From the cell containing the given text, extract its center point as (X, Y) coordinate. 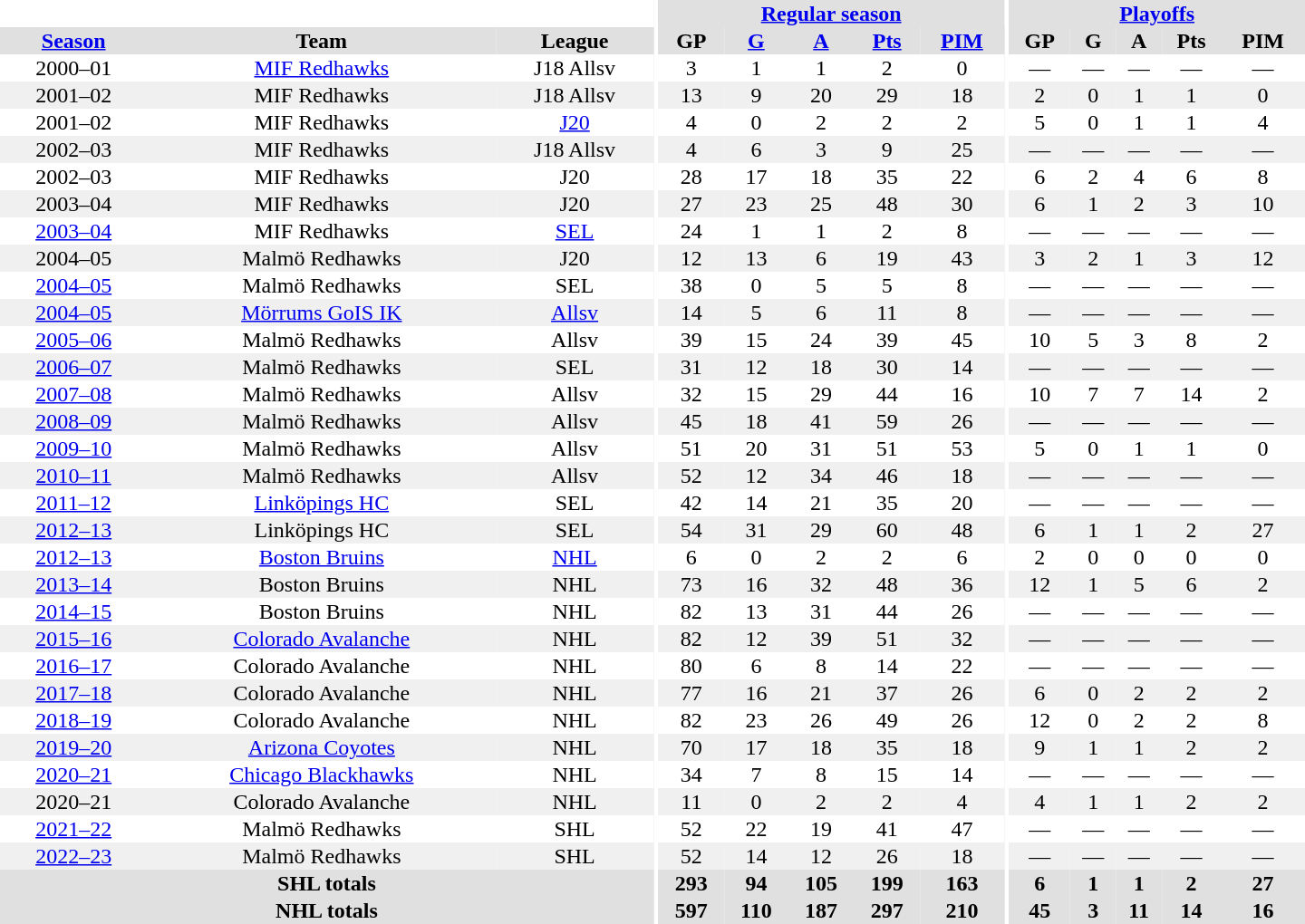
2009–10 (73, 448)
105 (821, 883)
293 (691, 883)
60 (886, 530)
597 (691, 910)
53 (962, 448)
Chicago Blackhawks (321, 775)
163 (962, 883)
2021–22 (73, 829)
80 (691, 666)
Arizona Coyotes (321, 747)
210 (962, 910)
2017–18 (73, 693)
2018–19 (73, 720)
2008–09 (73, 421)
2019–20 (73, 747)
Mörrums GoIS IK (321, 313)
2006–07 (73, 367)
42 (691, 503)
2005–06 (73, 340)
77 (691, 693)
Season (73, 41)
49 (886, 720)
54 (691, 530)
Regular season (830, 14)
70 (691, 747)
2013–14 (73, 584)
2014–15 (73, 611)
47 (962, 829)
199 (886, 883)
110 (756, 910)
NHL totals (326, 910)
46 (886, 476)
36 (962, 584)
187 (821, 910)
2015–16 (73, 639)
73 (691, 584)
2010–11 (73, 476)
2016–17 (73, 666)
2007–08 (73, 394)
43 (962, 258)
94 (756, 883)
2011–12 (73, 503)
SHL totals (326, 883)
37 (886, 693)
297 (886, 910)
Team (321, 41)
League (575, 41)
2022–23 (73, 856)
Playoffs (1156, 14)
28 (691, 177)
2000–01 (73, 68)
59 (886, 421)
38 (691, 285)
